Return the [X, Y] coordinate for the center point of the cell that contains the specified text.  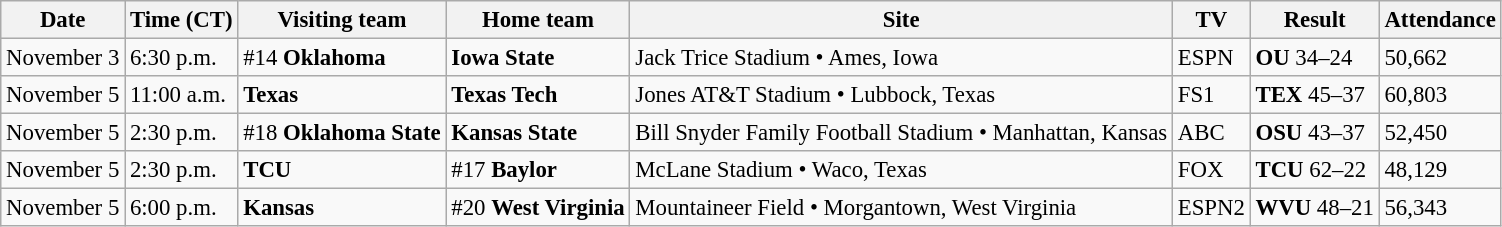
#14 Oklahoma [342, 58]
60,803 [1440, 95]
ABC [1211, 133]
McLane Stadium • Waco, Texas [902, 170]
Bill Snyder Family Football Stadium • Manhattan, Kansas [902, 133]
TCU 62–22 [1314, 170]
50,662 [1440, 58]
Texas Tech [538, 95]
OU 34–24 [1314, 58]
FS1 [1211, 95]
TEX 45–37 [1314, 95]
ESPN [1211, 58]
Attendance [1440, 20]
56,343 [1440, 208]
Home team [538, 20]
ESPN2 [1211, 208]
Time (CT) [182, 20]
Visiting team [342, 20]
Result [1314, 20]
#18 Oklahoma State [342, 133]
Date [63, 20]
Mountaineer Field • Morgantown, West Virginia [902, 208]
Iowa State [538, 58]
Texas [342, 95]
November 3 [63, 58]
Site [902, 20]
Kansas [342, 208]
TV [1211, 20]
48,129 [1440, 170]
#17 Baylor [538, 170]
WVU 48–21 [1314, 208]
11:00 a.m. [182, 95]
#20 West Virginia [538, 208]
52,450 [1440, 133]
Jones AT&T Stadium • Lubbock, Texas [902, 95]
Jack Trice Stadium • Ames, Iowa [902, 58]
FOX [1211, 170]
TCU [342, 170]
Kansas State [538, 133]
6:00 p.m. [182, 208]
6:30 p.m. [182, 58]
OSU 43–37 [1314, 133]
